Scan for the cell matching the given text and deliver its [x, y] coordinate at center. 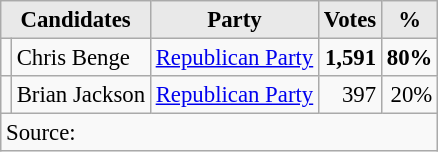
Brian Jackson [80, 95]
1,591 [350, 58]
80% [409, 58]
397 [350, 95]
Source: [220, 133]
% [409, 20]
20% [409, 95]
Candidates [76, 20]
Party [234, 20]
Votes [350, 20]
Chris Benge [80, 58]
